Pinpoint the cell where the given text exists, returning its [X, Y] midpoint coordinate. 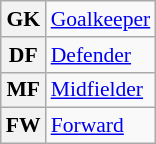
Goalkeeper [101, 19]
Defender [101, 55]
MF [24, 90]
DF [24, 55]
GK [24, 19]
Forward [101, 126]
FW [24, 126]
Midfielder [101, 90]
